Detect which cell encompasses the target text, then output its (X, Y) center coordinate. 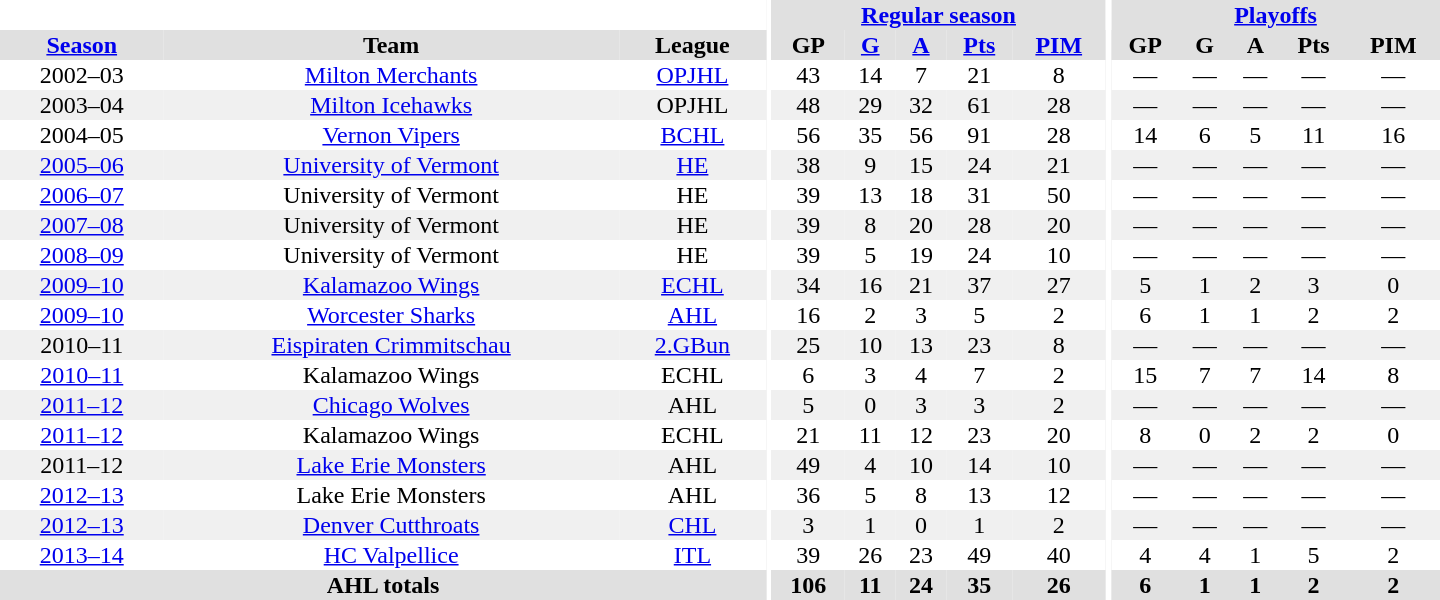
40 (1058, 555)
27 (1058, 285)
Milton Icehawks (390, 105)
Team (390, 45)
61 (979, 105)
25 (808, 345)
9 (870, 165)
34 (808, 285)
18 (922, 195)
2.GBun (692, 345)
2013–14 (82, 555)
38 (808, 165)
2002–03 (82, 75)
106 (808, 585)
CHL (692, 525)
Eispiraten Crimmitschau (390, 345)
36 (808, 495)
League (692, 45)
2008–09 (82, 255)
BCHL (692, 135)
Denver Cutthroats (390, 525)
2007–08 (82, 225)
Season (82, 45)
HC Valpellice (390, 555)
Vernon Vipers (390, 135)
91 (979, 135)
Milton Merchants (390, 75)
2003–04 (82, 105)
Chicago Wolves (390, 405)
Playoffs (1276, 15)
2005–06 (82, 165)
32 (922, 105)
43 (808, 75)
AHL totals (383, 585)
19 (922, 255)
31 (979, 195)
29 (870, 105)
50 (1058, 195)
ITL (692, 555)
37 (979, 285)
48 (808, 105)
2006–07 (82, 195)
Worcester Sharks (390, 315)
Regular season (939, 15)
2004–05 (82, 135)
